Return the (X, Y) coordinate for the center point of the cell that contains the specified text.  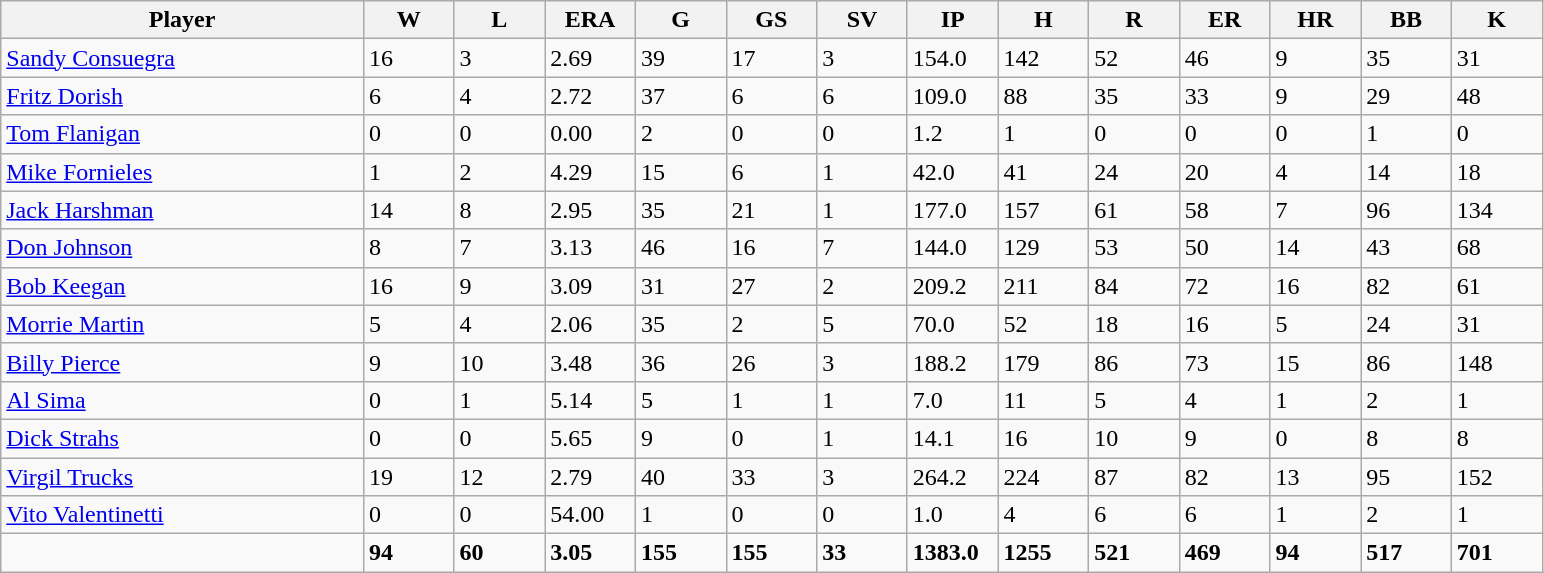
14.1 (952, 438)
3.05 (590, 553)
517 (1406, 553)
53 (1134, 248)
H (1044, 20)
154.0 (952, 58)
Sandy Consuegra (182, 58)
48 (1496, 96)
K (1496, 20)
11 (1044, 400)
13 (1316, 477)
BB (1406, 20)
Tom Flanigan (182, 134)
224 (1044, 477)
144.0 (952, 248)
27 (772, 286)
3.09 (590, 286)
152 (1496, 477)
177.0 (952, 210)
68 (1496, 248)
96 (1406, 210)
2.95 (590, 210)
188.2 (952, 362)
Virgil Trucks (182, 477)
Mike Fornieles (182, 172)
7.0 (952, 400)
50 (1224, 248)
129 (1044, 248)
209.2 (952, 286)
Fritz Dorish (182, 96)
36 (680, 362)
43 (1406, 248)
ERA (590, 20)
148 (1496, 362)
R (1134, 20)
39 (680, 58)
109.0 (952, 96)
21 (772, 210)
0.00 (590, 134)
20 (1224, 172)
701 (1496, 553)
87 (1134, 477)
17 (772, 58)
29 (1406, 96)
1.0 (952, 515)
157 (1044, 210)
5.14 (590, 400)
1383.0 (952, 553)
L (500, 20)
264.2 (952, 477)
42.0 (952, 172)
Al Sima (182, 400)
58 (1224, 210)
2.79 (590, 477)
26 (772, 362)
84 (1134, 286)
Vito Valentinetti (182, 515)
Dick Strahs (182, 438)
40 (680, 477)
3.48 (590, 362)
72 (1224, 286)
Player (182, 20)
Bob Keegan (182, 286)
211 (1044, 286)
W (408, 20)
G (680, 20)
73 (1224, 362)
2.69 (590, 58)
54.00 (590, 515)
ER (1224, 20)
12 (500, 477)
GS (772, 20)
1255 (1044, 553)
Billy Pierce (182, 362)
521 (1134, 553)
Don Johnson (182, 248)
95 (1406, 477)
37 (680, 96)
2.72 (590, 96)
Morrie Martin (182, 324)
2.06 (590, 324)
134 (1496, 210)
41 (1044, 172)
SV (862, 20)
60 (500, 553)
142 (1044, 58)
88 (1044, 96)
19 (408, 477)
5.65 (590, 438)
IP (952, 20)
HR (1316, 20)
70.0 (952, 324)
179 (1044, 362)
Jack Harshman (182, 210)
1.2 (952, 134)
3.13 (590, 248)
469 (1224, 553)
4.29 (590, 172)
